Identify which cell holds the provided text, then report its (x, y) central coordinate. 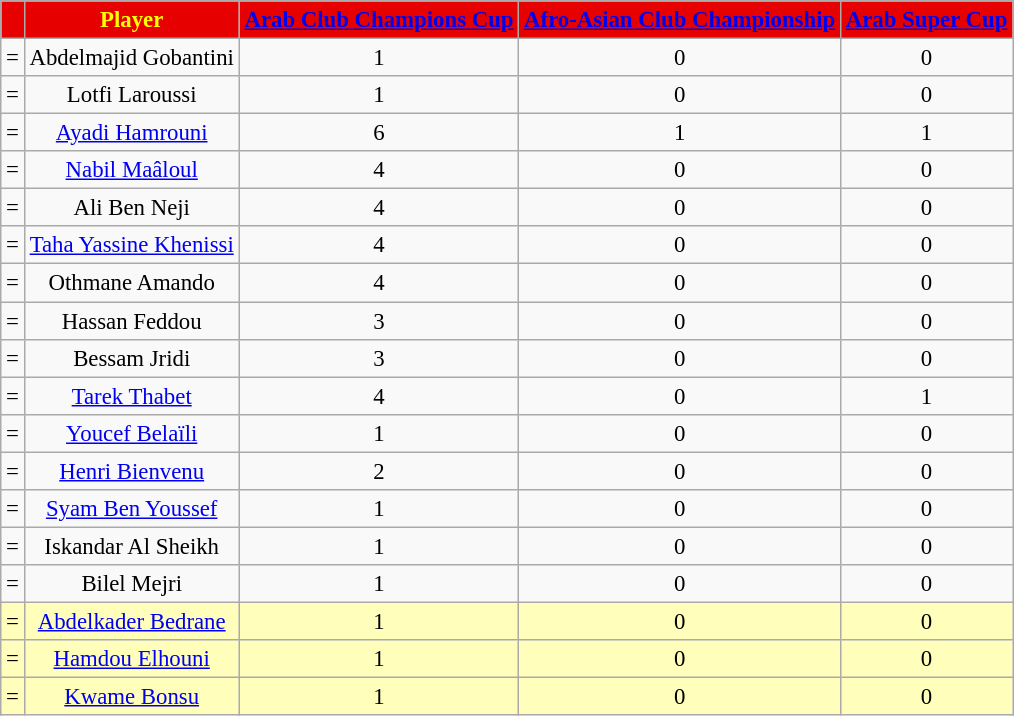
Henri Bienvenu (132, 471)
Abdelmajid Gobantini (132, 58)
Taha Yassine Khenissi (132, 245)
Kwame Bonsu (132, 697)
Arab Super Cup (926, 20)
Othmane Amando (132, 283)
Tarek Thabet (132, 396)
Hamdou Elhouni (132, 659)
Bilel Mejri (132, 584)
2 (379, 471)
Abdelkader Bedrane (132, 621)
Ali Ben Neji (132, 208)
Iskandar Al Sheikh (132, 546)
Youcef Belaïli (132, 433)
Arab Club Champions Cup (379, 20)
Nabil Maâloul (132, 170)
Bessam Jridi (132, 358)
6 (379, 133)
Ayadi Hamrouni (132, 133)
Afro-Asian Club Championship (680, 20)
Lotfi Laroussi (132, 95)
Player (132, 20)
Hassan Feddou (132, 321)
Syam Ben Youssef (132, 509)
